Output the [X, Y] coordinate of the center of the cell containing the given text.  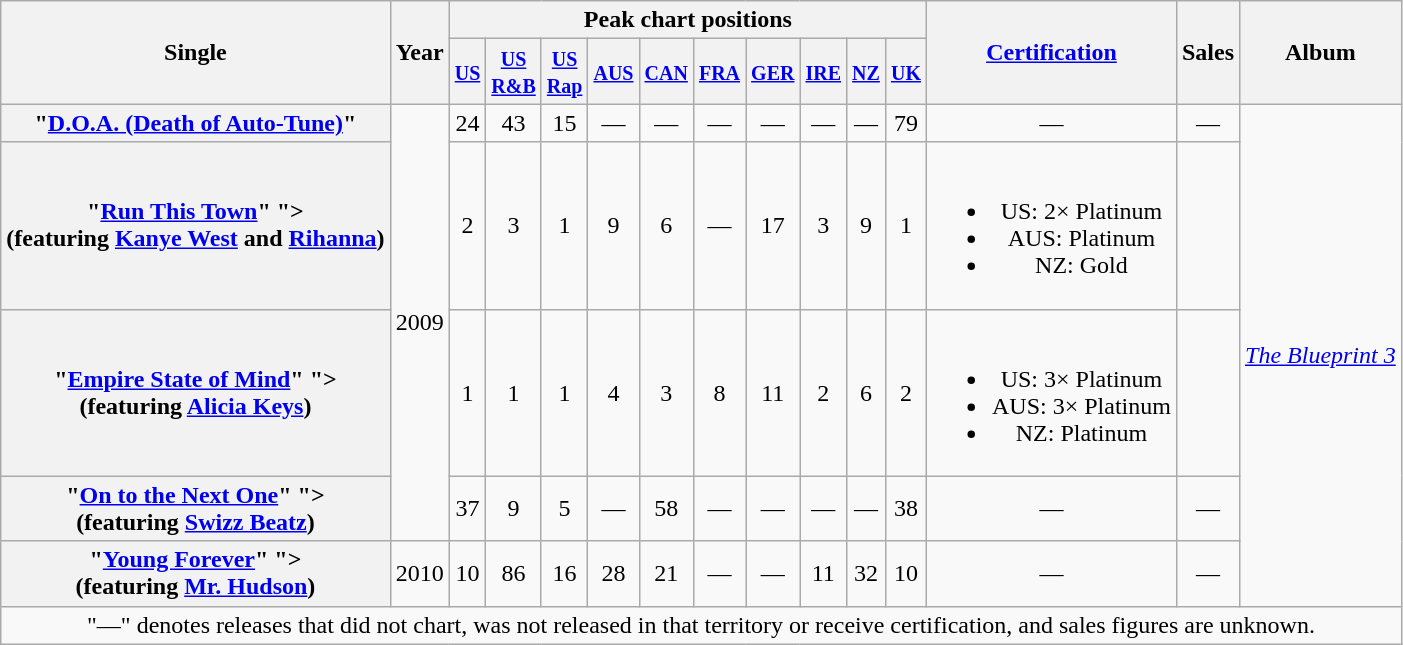
8 [719, 392]
US: 3× PlatinumAUS: 3× PlatinumNZ: Platinum [1051, 392]
21 [666, 574]
USRap [564, 72]
5 [564, 508]
38 [906, 508]
AUS [614, 72]
"—" denotes releases that did not chart, was not released in that territory or receive certification, and sales figures are unknown. [701, 625]
Single [196, 52]
IRE [824, 72]
15 [564, 123]
37 [468, 508]
US: 2× PlatinumAUS: PlatinumNZ: Gold [1051, 226]
UK [906, 72]
GER [773, 72]
Peak chart positions [688, 20]
FRA [719, 72]
USR&B [514, 72]
86 [514, 574]
US [468, 72]
2009 [420, 322]
"Run This Town" ">(featuring Kanye West and Rihanna) [196, 226]
2010 [420, 574]
Year [420, 52]
79 [906, 123]
16 [564, 574]
Certification [1051, 52]
28 [614, 574]
"Empire State of Mind" ">(featuring Alicia Keys) [196, 392]
CAN [666, 72]
The Blueprint 3 [1321, 355]
NZ [866, 72]
"On to the Next One" ">(featuring Swizz Beatz) [196, 508]
"D.O.A. (Death of Auto-Tune)" [196, 123]
"Young Forever" ">(featuring Mr. Hudson) [196, 574]
58 [666, 508]
Album [1321, 52]
32 [866, 574]
43 [514, 123]
Sales [1208, 52]
17 [773, 226]
24 [468, 123]
4 [614, 392]
